Return the (x, y) coordinate for the center point of the cell that contains the specified text.  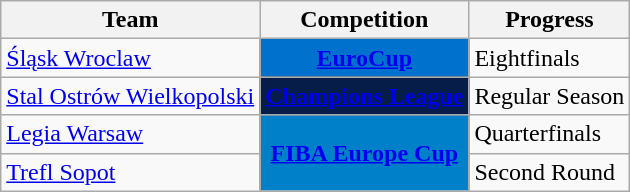
Champions League (364, 96)
FIBA Europe Cup (364, 153)
Trefl Sopot (130, 172)
Eightfinals (550, 58)
Stal Ostrów Wielkopolski (130, 96)
Regular Season (550, 96)
Legia Warsaw (130, 134)
Quarterfinals (550, 134)
Competition (364, 20)
Śląsk Wroclaw (130, 58)
Second Round (550, 172)
EuroCup (364, 58)
Progress (550, 20)
Team (130, 20)
